Return the (x, y) coordinate for the center point of the cell that contains the specified text.  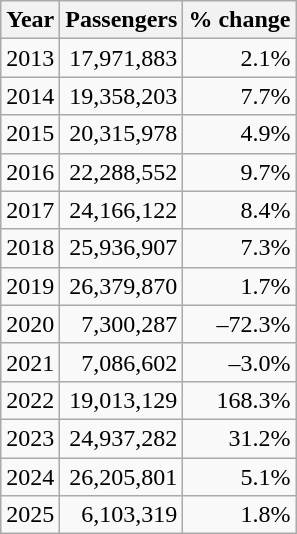
2014 (30, 96)
2021 (30, 362)
26,379,870 (122, 286)
2017 (30, 210)
5.1% (240, 477)
8.4% (240, 210)
19,013,129 (122, 400)
2024 (30, 477)
24,937,282 (122, 438)
2023 (30, 438)
31.2% (240, 438)
20,315,978 (122, 134)
1.7% (240, 286)
6,103,319 (122, 515)
168.3% (240, 400)
7,300,287 (122, 324)
2015 (30, 134)
7.3% (240, 248)
19,358,203 (122, 96)
–72.3% (240, 324)
Passengers (122, 20)
2025 (30, 515)
2019 (30, 286)
2020 (30, 324)
2013 (30, 58)
2018 (30, 248)
2022 (30, 400)
26,205,801 (122, 477)
7.7% (240, 96)
4.9% (240, 134)
2.1% (240, 58)
Year (30, 20)
% change (240, 20)
9.7% (240, 172)
25,936,907 (122, 248)
2016 (30, 172)
17,971,883 (122, 58)
24,166,122 (122, 210)
1.8% (240, 515)
–3.0% (240, 362)
22,288,552 (122, 172)
7,086,602 (122, 362)
